Provide the (x, y) coordinate of the cell's center where the given text is located.  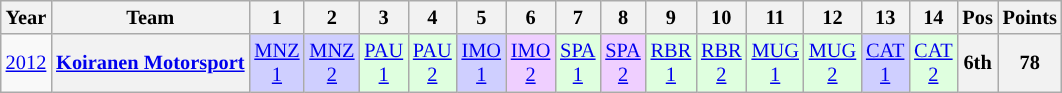
CAT2 (933, 63)
PAU1 (384, 63)
Points (1030, 17)
2012 (26, 63)
MNZ2 (332, 63)
10 (721, 17)
SPA1 (578, 63)
Team (150, 17)
2 (332, 17)
RBR1 (671, 63)
Year (26, 17)
3 (384, 17)
RBR2 (721, 63)
CAT1 (885, 63)
6 (530, 17)
78 (1030, 63)
13 (885, 17)
MUG1 (776, 63)
MUG2 (832, 63)
SPA2 (622, 63)
6th (977, 63)
11 (776, 17)
PAU2 (432, 63)
IMO2 (530, 63)
7 (578, 17)
14 (933, 17)
5 (482, 17)
9 (671, 17)
1 (276, 17)
4 (432, 17)
IMO1 (482, 63)
12 (832, 17)
MNZ1 (276, 63)
Pos (977, 17)
Koiranen Motorsport (150, 63)
8 (622, 17)
